Scan for the cell matching the given text and deliver its [x, y] coordinate at center. 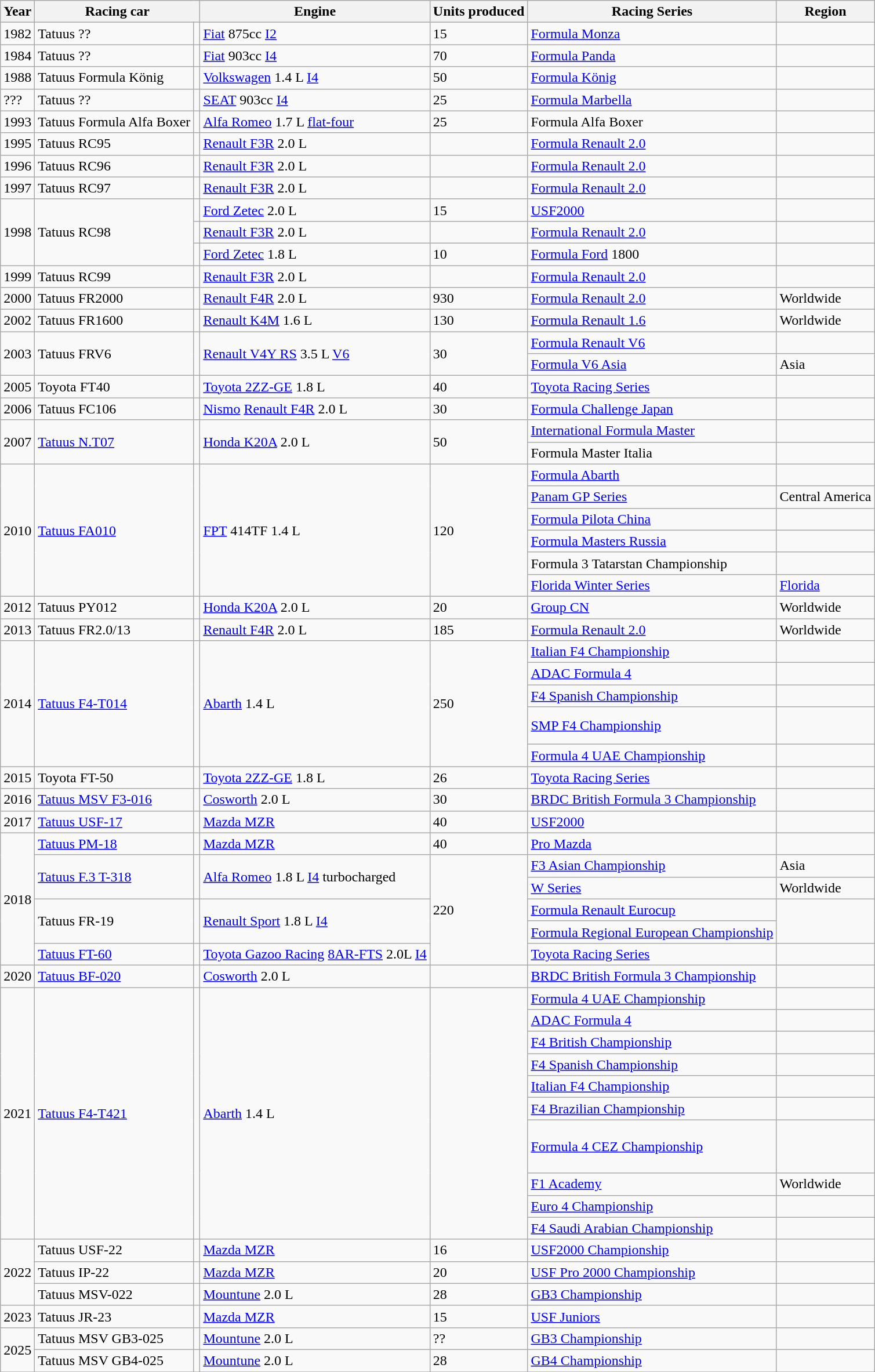
USF Pro 2000 Championship [652, 1272]
Formula Panda [652, 56]
2015 [17, 778]
Formula Marbella [652, 100]
Tatuus MSV-022 [114, 1294]
Formula Challenge Japan [652, 409]
Pro Mazda [652, 844]
Group CN [652, 607]
Ford Zetec 2.0 L [315, 210]
Formula Renault Eurocup [652, 910]
Formula 4 CEZ Championship [652, 1146]
1988 [17, 78]
2016 [17, 800]
Tatuus USF-17 [114, 822]
2007 [17, 442]
FPT 414TF 1.4 L [315, 530]
Tatuus BF-020 [114, 976]
2021 [17, 1113]
Tatuus PY012 [114, 607]
2017 [17, 822]
Tatuus F.3 T-318 [114, 877]
Tatuus RC98 [114, 232]
Tatuus IP-22 [114, 1272]
W Series [652, 888]
2013 [17, 629]
F1 Academy [652, 1184]
2010 [17, 530]
Tatuus FR2000 [114, 299]
Florida [826, 585]
Formula Masters Russia [652, 541]
Tatuus USF-22 [114, 1250]
1996 [17, 166]
Units produced [479, 12]
USF Juniors [652, 1316]
2023 [17, 1316]
1999 [17, 277]
Panam GP Series [652, 497]
Tatuus FR1600 [114, 321]
Formula V6 Asia [652, 365]
185 [479, 629]
Racing car [117, 12]
Tatuus JR-23 [114, 1316]
F4 Brazilian Championship [652, 1109]
Tatuus PM-18 [114, 844]
Engine [315, 12]
Tatuus Formula Alfa Boxer [114, 122]
2022 [17, 1272]
Renault V4Y RS 3.5 L V6 [315, 354]
USF2000 Championship [652, 1250]
250 [479, 704]
Tatuus FA010 [114, 530]
Formula Pilota China [652, 519]
Tatuus FR-19 [114, 921]
F4 British Championship [652, 1043]
Formula Master Italia [652, 453]
Tatuus RC99 [114, 277]
Tatuus RC96 [114, 166]
930 [479, 299]
Florida Winter Series [652, 585]
Toyota Gazoo Racing 8AR-FTS 2.0L I4 [315, 954]
1993 [17, 122]
International Formula Master [652, 431]
Formula 3 Tatarstan Championship [652, 563]
F4 Saudi Arabian Championship [652, 1228]
70 [479, 56]
Nismo Renault F4R 2.0 L [315, 409]
Region [826, 12]
Formula Alfa Boxer [652, 122]
Formula Abarth [652, 475]
Formula Renault V6 [652, 343]
1998 [17, 232]
Tatuus MSV GB3-025 [114, 1338]
Tatuus Formula König [114, 78]
Alfa Romeo 1.7 L flat-four [315, 122]
16 [479, 1250]
Tatuus FRV6 [114, 354]
Euro 4 Championship [652, 1206]
2003 [17, 354]
Tatuus MSV F3-016 [114, 800]
Volkswagen 1.4 L I4 [315, 78]
26 [479, 778]
2025 [17, 1349]
2005 [17, 387]
Tatuus F4-T014 [114, 704]
2000 [17, 299]
GB4 Championship [652, 1360]
Fiat 903cc I4 [315, 56]
2018 [17, 899]
Tatuus FT-60 [114, 954]
1997 [17, 188]
Formula Monza [652, 34]
1995 [17, 144]
Tatuus MSV GB4-025 [114, 1360]
Tatuus RC95 [114, 144]
120 [479, 530]
2012 [17, 607]
Central America [826, 497]
2006 [17, 409]
Renault K4M 1.6 L [315, 321]
Tatuus FC106 [114, 409]
Toyota FT-50 [114, 778]
SMP F4 Championship [652, 726]
Toyota FT40 [114, 387]
2002 [17, 321]
2014 [17, 704]
Racing Series [652, 12]
?? [479, 1338]
Fiat 875cc I2 [315, 34]
Formula Ford 1800 [652, 254]
Formula König [652, 78]
Tatuus RC97 [114, 188]
??? [17, 100]
Tatuus FR2.0/13 [114, 629]
Tatuus N.T07 [114, 442]
1982 [17, 34]
Tatuus F4-T421 [114, 1113]
Renault Sport 1.8 L I4 [315, 921]
130 [479, 321]
Formula Renault 1.6 [652, 321]
220 [479, 910]
Ford Zetec 1.8 L [315, 254]
SEAT 903cc I4 [315, 100]
1984 [17, 56]
Formula Regional European Championship [652, 932]
10 [479, 254]
Year [17, 12]
F3 Asian Championship [652, 866]
Alfa Romeo 1.8 L I4 turbocharged [315, 877]
2020 [17, 976]
